From the cell containing the given text, extract its center point as [X, Y] coordinate. 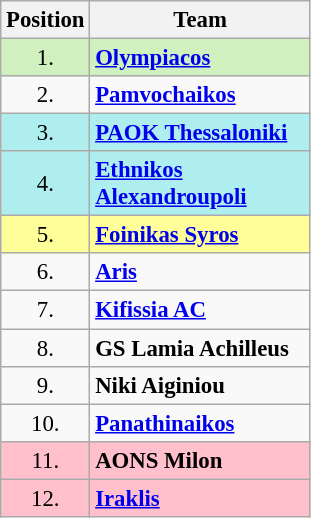
Panathinaikos [200, 423]
4. [46, 184]
Position [46, 20]
GS Lamia Achilleus [200, 348]
2. [46, 95]
Aris [200, 273]
8. [46, 348]
10. [46, 423]
Pamvochaikos [200, 95]
Niki Aiginiou [200, 385]
Kifissia AC [200, 310]
PAOK Thessaloniki [200, 133]
Iraklis [200, 498]
6. [46, 273]
11. [46, 460]
5. [46, 235]
AONS Milon [200, 460]
Ethnikos Alexandroupoli [200, 184]
12. [46, 498]
Olympiacos [200, 58]
3. [46, 133]
9. [46, 385]
Team [200, 20]
7. [46, 310]
Foinikas Syros [200, 235]
1. [46, 58]
